Detect which cell encompasses the target text, then output its [X, Y] center coordinate. 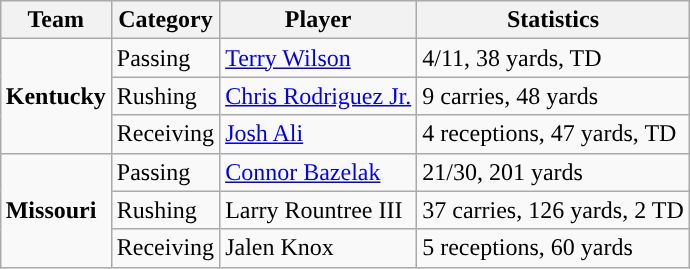
Kentucky [56, 96]
5 receptions, 60 yards [554, 248]
Connor Bazelak [318, 172]
4 receptions, 47 yards, TD [554, 134]
Missouri [56, 210]
Josh Ali [318, 134]
21/30, 201 yards [554, 172]
Category [165, 20]
37 carries, 126 yards, 2 TD [554, 210]
9 carries, 48 yards [554, 96]
Jalen Knox [318, 248]
Statistics [554, 20]
Terry Wilson [318, 58]
Player [318, 20]
4/11, 38 yards, TD [554, 58]
Larry Rountree III [318, 210]
Team [56, 20]
Chris Rodriguez Jr. [318, 96]
